Scan for the cell matching the given text and deliver its (x, y) coordinate at center. 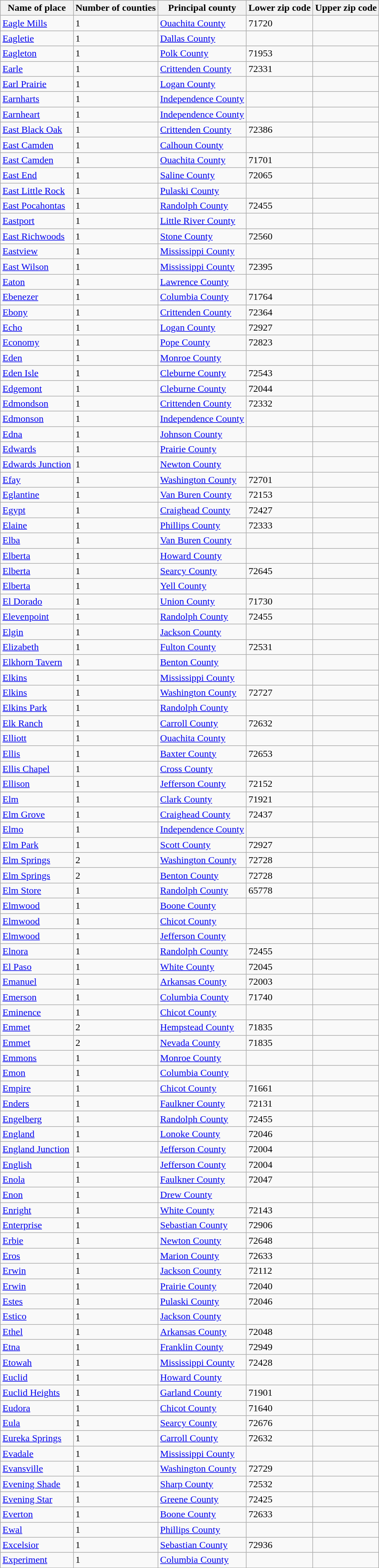
72906 (280, 1225)
Eaton (37, 282)
Lawrence County (202, 282)
East End (37, 175)
Edmondson (37, 403)
65778 (280, 890)
72152 (280, 784)
Little River County (202, 221)
Elizabeth (37, 647)
72936 (280, 1545)
72648 (280, 1241)
Ellison (37, 784)
71901 (280, 1392)
Efay (37, 480)
72044 (280, 388)
Yell County (202, 586)
Sharp County (202, 1484)
Evening Shade (37, 1484)
Saline County (202, 175)
Eagleton (37, 54)
Elmo (37, 830)
Pope County (202, 343)
Emanuel (37, 982)
72949 (280, 1347)
East Black Oak (37, 130)
72333 (280, 525)
Earnheart (37, 114)
Eminence (37, 1012)
72131 (280, 1103)
72112 (280, 1271)
Lonoke County (202, 1134)
Franklin County (202, 1347)
Ewal (37, 1530)
72653 (280, 754)
Eden (37, 358)
Edna (37, 434)
72676 (280, 1423)
Eglantine (37, 495)
Enola (37, 1180)
Elevenpoint (37, 616)
Johnson County (202, 434)
Edgemont (37, 388)
Everton (37, 1514)
Scott County (202, 845)
72332 (280, 403)
72331 (280, 69)
Elm (37, 799)
72047 (280, 1180)
71740 (280, 997)
Erbie (37, 1241)
Excelsior (37, 1545)
72531 (280, 647)
Edwards Junction (37, 465)
Eureka Springs (37, 1438)
Garland County (202, 1392)
72065 (280, 175)
72048 (280, 1332)
Evansville (37, 1469)
East Pocahontas (37, 206)
Ebenezer (37, 297)
72153 (280, 495)
72425 (280, 1499)
Earnharts (37, 99)
English (37, 1165)
Elm Store (37, 890)
Estes (37, 1301)
Principal county (202, 8)
71764 (280, 297)
Evening Star (37, 1499)
Enterprise (37, 1225)
East Little Rock (37, 191)
Elnora (37, 952)
72003 (280, 982)
Euclid Heights (37, 1392)
72823 (280, 343)
Emerson (37, 997)
72364 (280, 312)
72427 (280, 510)
Ethel (37, 1332)
Evadale (37, 1454)
England (37, 1134)
England Junction (37, 1149)
Ebony (37, 312)
Euclid (37, 1377)
Name of place (37, 8)
Eudora (37, 1408)
72701 (280, 480)
Elm Grove (37, 814)
Elba (37, 541)
Eagle Mills (37, 23)
72395 (280, 267)
71701 (280, 160)
72045 (280, 967)
72543 (280, 373)
72428 (280, 1362)
Calhoun County (202, 145)
71953 (280, 54)
Upper zip code (346, 8)
Edwards (37, 449)
Hempstead County (202, 1027)
Elk Ranch (37, 723)
Eastport (37, 221)
Baxter County (202, 754)
Elkhorn Tavern (37, 662)
Experiment (37, 1560)
72727 (280, 693)
Emmons (37, 1058)
Ellis (37, 754)
71921 (280, 799)
Egypt (37, 510)
Fulton County (202, 647)
Earle (37, 69)
72560 (280, 236)
East Wilson (37, 267)
El Dorado (37, 601)
Cross County (202, 769)
Engelberg (37, 1119)
Enon (37, 1195)
Elm Park (37, 845)
Emon (37, 1073)
Polk County (202, 54)
Dallas County (202, 38)
Echo (37, 327)
Union County (202, 601)
Earl Prairie (37, 84)
East Richwoods (37, 236)
Elliott (37, 738)
Etna (37, 1347)
71720 (280, 23)
Eastview (37, 251)
Eagletie (37, 38)
71661 (280, 1088)
Nevada County (202, 1043)
Eden Isle (37, 373)
Eula (37, 1423)
72532 (280, 1484)
72386 (280, 130)
72143 (280, 1210)
Etowah (37, 1362)
Edmonson (37, 419)
Elkins Park (37, 708)
Empire (37, 1088)
Marion County (202, 1256)
71640 (280, 1408)
Enders (37, 1103)
72437 (280, 814)
71730 (280, 601)
Elaine (37, 525)
Economy (37, 343)
Drew County (202, 1195)
Greene County (202, 1499)
72645 (280, 571)
Ellis Chapel (37, 769)
Elgin (37, 632)
Estico (37, 1317)
Stone County (202, 236)
Eros (37, 1256)
Number of counties (116, 8)
72040 (280, 1286)
72729 (280, 1469)
Clark County (202, 799)
Lower zip code (280, 8)
El Paso (37, 967)
Enright (37, 1210)
